Locate the cell with the specified text and output its (X, Y) center coordinate. 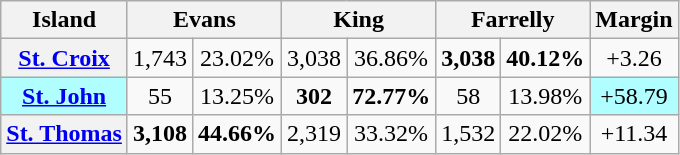
Evans (204, 20)
+3.26 (634, 58)
2,319 (314, 134)
King (359, 20)
+58.79 (634, 96)
13.98% (546, 96)
302 (314, 96)
1,743 (160, 58)
St. Thomas (64, 134)
Margin (634, 20)
55 (160, 96)
22.02% (546, 134)
St. John (64, 96)
40.12% (546, 58)
44.66% (236, 134)
23.02% (236, 58)
Farrelly (513, 20)
33.32% (392, 134)
St. Croix (64, 58)
1,532 (468, 134)
Island (64, 20)
3,108 (160, 134)
58 (468, 96)
72.77% (392, 96)
+11.34 (634, 134)
13.25% (236, 96)
36.86% (392, 58)
